Pinpoint the cell where the given text exists, returning its (X, Y) midpoint coordinate. 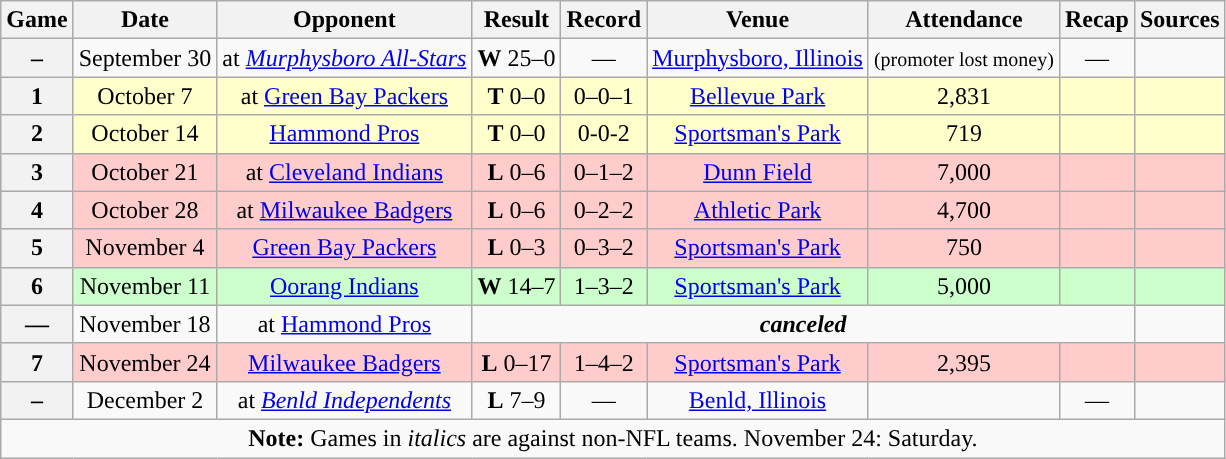
October 14 (145, 134)
4,700 (964, 210)
1–3–2 (604, 286)
L 0–3 (516, 248)
Venue (758, 20)
canceled (804, 324)
November 24 (145, 362)
December 2 (145, 400)
Opponent (344, 20)
(promoter lost money) (964, 58)
at Benld Independents (344, 400)
Result (516, 20)
Green Bay Packers (344, 248)
Attendance (964, 20)
November 18 (145, 324)
Bellevue Park (758, 96)
1 (37, 96)
Benld, Illinois (758, 400)
L 7–9 (516, 400)
at Cleveland Indians (344, 172)
0–2–2 (604, 210)
5 (37, 248)
6 (37, 286)
Hammond Pros (344, 134)
October 28 (145, 210)
0–0–1 (604, 96)
719 (964, 134)
W 25–0 (516, 58)
0–1–2 (604, 172)
Murphysboro, Illinois (758, 58)
October 21 (145, 172)
September 30 (145, 58)
Game (37, 20)
Note: Games in italics are against non-NFL teams. November 24: Saturday. (613, 438)
at Green Bay Packers (344, 96)
November 4 (145, 248)
Sources (1180, 20)
Milwaukee Badgers (344, 362)
Date (145, 20)
5,000 (964, 286)
750 (964, 248)
4 (37, 210)
L 0–17 (516, 362)
Oorang Indians (344, 286)
October 7 (145, 96)
1–4–2 (604, 362)
Athletic Park (758, 210)
Recap (1096, 20)
W 14–7 (516, 286)
Dunn Field (758, 172)
at Hammond Pros (344, 324)
7,000 (964, 172)
Record (604, 20)
3 (37, 172)
at Milwaukee Badgers (344, 210)
2 (37, 134)
0-0-2 (604, 134)
2,395 (964, 362)
7 (37, 362)
November 11 (145, 286)
0–3–2 (604, 248)
at Murphysboro All-Stars (344, 58)
2,831 (964, 96)
